Output the [X, Y] coordinate of the center of the cell containing the given text.  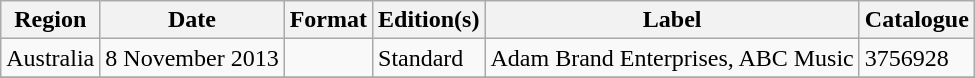
Catalogue [916, 20]
Format [328, 20]
Australia [50, 58]
3756928 [916, 58]
Adam Brand Enterprises, ABC Music [672, 58]
8 November 2013 [192, 58]
Date [192, 20]
Standard [429, 58]
Region [50, 20]
Label [672, 20]
Edition(s) [429, 20]
